Provide the (x, y) coordinate of the cell's center where the given text is located.  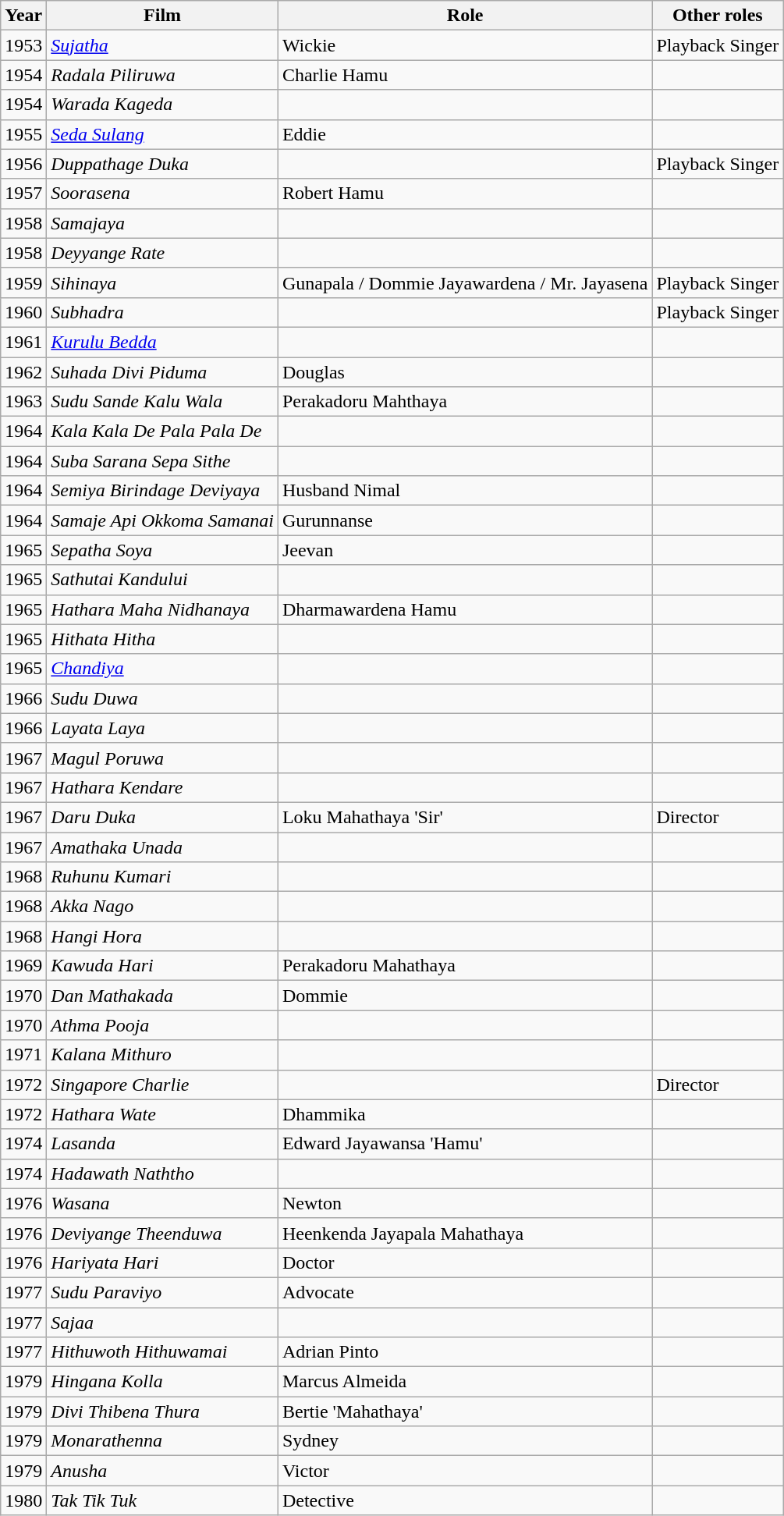
Hithata Hitha (162, 639)
Dharmawardena Hamu (465, 609)
Amathaka Unada (162, 847)
Marcus Almeida (465, 1382)
Sudu Paraviyo (162, 1292)
Edward Jayawansa 'Hamu' (465, 1144)
Charlie Hamu (465, 75)
Kurulu Bedda (162, 342)
Daru Duka (162, 817)
1969 (23, 966)
Dan Mathakada (162, 996)
Douglas (465, 372)
Hingana Kolla (162, 1382)
Ruhunu Kumari (162, 877)
Adrian Pinto (465, 1352)
1963 (23, 402)
Radala Piliruwa (162, 75)
Perakadoru Mahthaya (465, 402)
Subhadra (162, 312)
1956 (23, 164)
Suba Sarana Sepa Sithe (162, 461)
1955 (23, 134)
Hathara Kendare (162, 787)
Warada Kageda (162, 105)
Heenkenda Jayapala Mahathaya (465, 1233)
Jeevan (465, 550)
Duppathage Duka (162, 164)
1971 (23, 1055)
Hariyata Hari (162, 1262)
1961 (23, 342)
1957 (23, 193)
Deviyange Theenduwa (162, 1233)
Sujatha (162, 45)
Sathutai Kandului (162, 580)
Sajaa (162, 1323)
1953 (23, 45)
Sudu Duwa (162, 698)
Sihinaya (162, 282)
Semiya Birindage Deviyaya (162, 491)
1980 (23, 1500)
Perakadoru Mahathaya (465, 966)
Robert Hamu (465, 193)
Seda Sulang (162, 134)
Akka Nago (162, 907)
Lasanda (162, 1144)
Loku Mahathaya 'Sir' (465, 817)
Deyyange Rate (162, 253)
Other roles (718, 16)
Doctor (465, 1262)
Divi Thibena Thura (162, 1411)
1960 (23, 312)
Wickie (465, 45)
Newton (465, 1203)
Sudu Sande Kalu Wala (162, 402)
Victor (465, 1471)
Advocate (465, 1292)
Samajaya (162, 223)
Wasana (162, 1203)
Monarathenna (162, 1441)
1962 (23, 372)
Hathara Wate (162, 1114)
Hathara Maha Nidhanaya (162, 609)
Dhammika (465, 1114)
Bertie 'Mahathaya' (465, 1411)
Layata Laya (162, 728)
Kalana Mithuro (162, 1055)
Sydney (465, 1441)
Detective (465, 1500)
Sepatha Soya (162, 550)
Gunapala / Dommie Jayawardena / Mr. Jayasena (465, 282)
Gurunnanse (465, 520)
Athma Pooja (162, 1025)
Year (23, 16)
Suhada Divi Piduma (162, 372)
Chandiya (162, 669)
Hithuwoth Hithuwamai (162, 1352)
Hangi Hora (162, 936)
Kawuda Hari (162, 966)
1959 (23, 282)
Samaje Api Okkoma Samanai (162, 520)
Magul Poruwa (162, 758)
Film (162, 16)
Anusha (162, 1471)
Tak Tik Tuk (162, 1500)
Dommie (465, 996)
Role (465, 16)
Singapore Charlie (162, 1085)
Hadawath Naththo (162, 1173)
Eddie (465, 134)
Kala Kala De Pala Pala De (162, 431)
Husband Nimal (465, 491)
Soorasena (162, 193)
